Return (X, Y) of the center of cell containing provided text 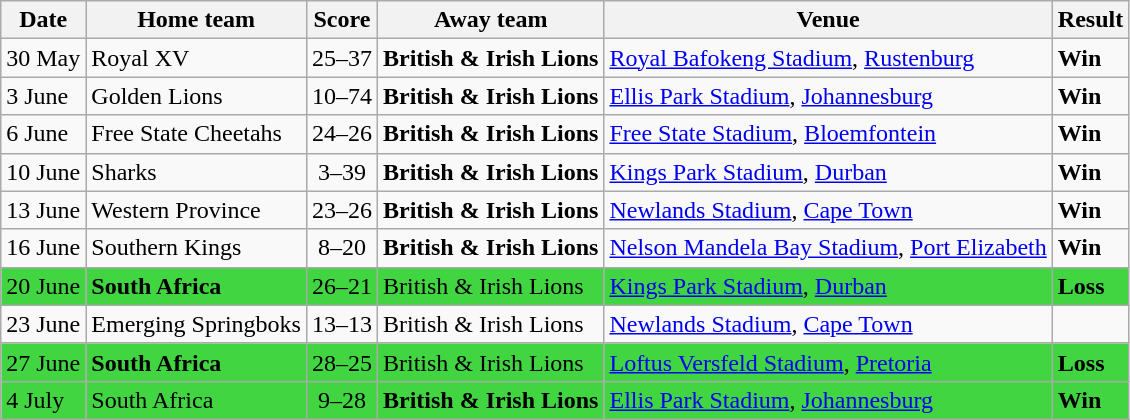
26–21 (342, 286)
10–74 (342, 96)
16 June (44, 248)
Score (342, 20)
Venue (828, 20)
Nelson Mandela Bay Stadium, Port Elizabeth (828, 248)
Royal XV (196, 58)
4 July (44, 400)
28–25 (342, 362)
23 June (44, 324)
9–28 (342, 400)
Royal Bafokeng Stadium, Rustenburg (828, 58)
Southern Kings (196, 248)
25–37 (342, 58)
30 May (44, 58)
Away team (490, 20)
13–13 (342, 324)
Free State Cheetahs (196, 134)
8–20 (342, 248)
20 June (44, 286)
10 June (44, 172)
Loftus Versfeld Stadium, Pretoria (828, 362)
Date (44, 20)
6 June (44, 134)
3 June (44, 96)
23–26 (342, 210)
Western Province (196, 210)
Home team (196, 20)
27 June (44, 362)
Golden Lions (196, 96)
3–39 (342, 172)
Sharks (196, 172)
Emerging Springboks (196, 324)
13 June (44, 210)
24–26 (342, 134)
Free State Stadium, Bloemfontein (828, 134)
Result (1090, 20)
